Extract the [X, Y] coordinate from the center of the cell holding the provided text.  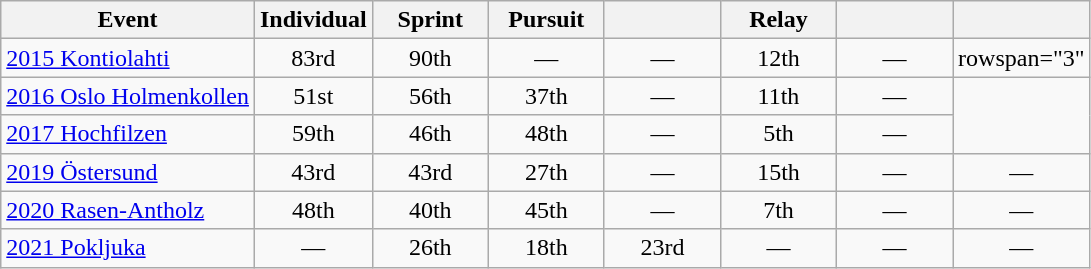
2017 Hochfilzen [128, 134]
26th [430, 248]
37th [546, 96]
45th [546, 210]
2016 Oslo Holmenkollen [128, 96]
Event [128, 20]
2020 Rasen-Antholz [128, 210]
83rd [313, 58]
5th [778, 134]
40th [430, 210]
15th [778, 172]
27th [546, 172]
23rd [662, 248]
7th [778, 210]
46th [430, 134]
Pursuit [546, 20]
2019 Östersund [128, 172]
2015 Kontiolahti [128, 58]
11th [778, 96]
56th [430, 96]
51st [313, 96]
2021 Pokljuka [128, 248]
Relay [778, 20]
rowspan="3" [1022, 58]
59th [313, 134]
12th [778, 58]
90th [430, 58]
18th [546, 248]
Sprint [430, 20]
Individual [313, 20]
